Scan for the cell matching the given text and deliver its (x, y) coordinate at center. 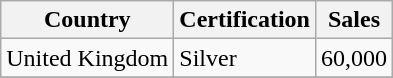
United Kingdom (88, 58)
Country (88, 20)
60,000 (354, 58)
Certification (245, 20)
Sales (354, 20)
Silver (245, 58)
